Detect which cell encompasses the target text, then output its (X, Y) center coordinate. 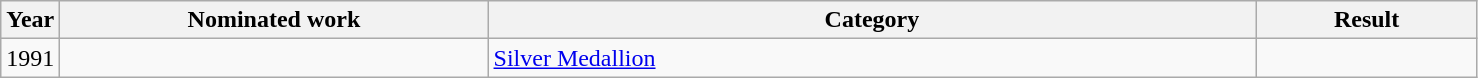
Year (30, 20)
Nominated work (274, 20)
Silver Medallion (872, 58)
Category (872, 20)
Result (1366, 20)
1991 (30, 58)
